Return [x, y] of the center of cell containing provided text 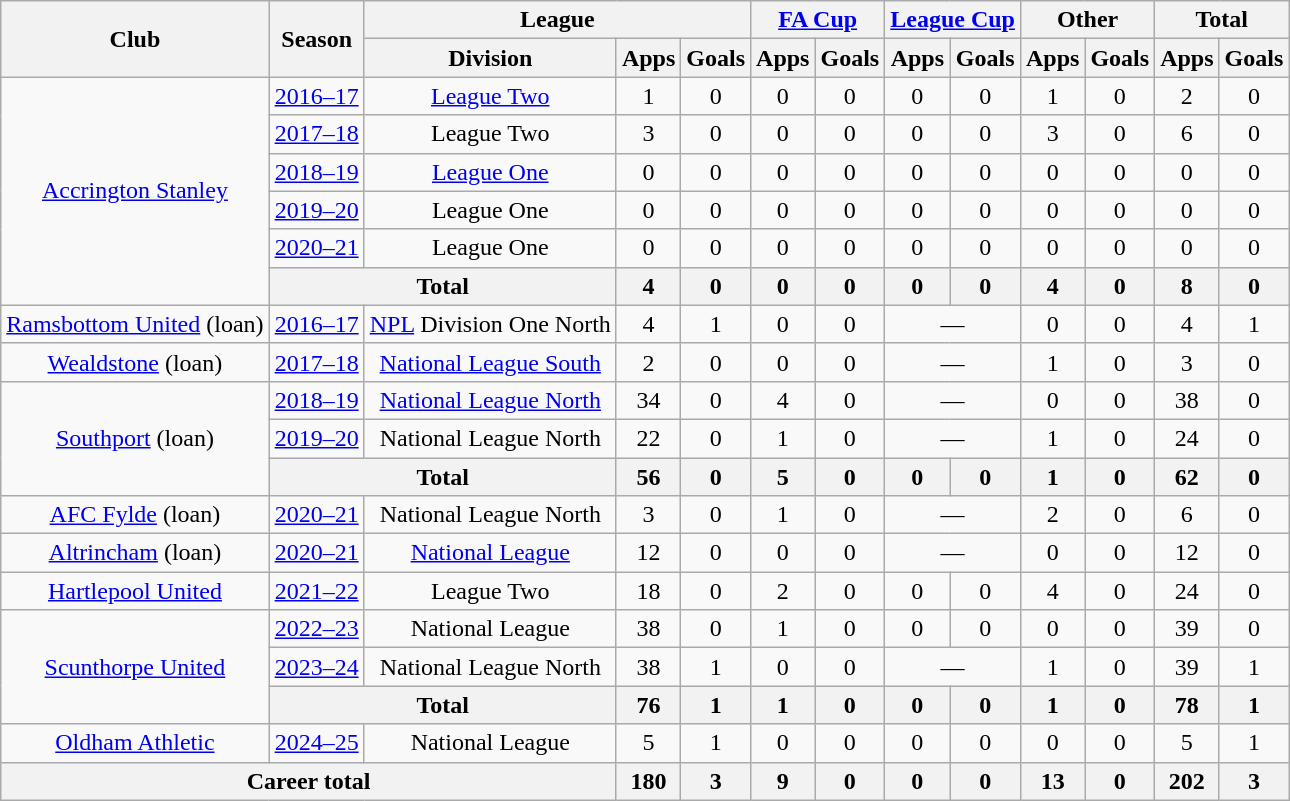
76 [648, 705]
13 [1052, 781]
Oldham Athletic [135, 743]
Season [316, 39]
2024–25 [316, 743]
Altrincham (loan) [135, 553]
180 [648, 781]
NPL Division One North [490, 324]
34 [648, 400]
Other [1087, 20]
22 [648, 438]
National League South [490, 362]
Accrington Stanley [135, 191]
18 [648, 591]
Division [490, 58]
78 [1187, 705]
202 [1187, 781]
League [557, 20]
62 [1187, 477]
AFC Fylde (loan) [135, 515]
8 [1187, 286]
Career total [309, 781]
Ramsbottom United (loan) [135, 324]
2021–22 [316, 591]
2023–24 [316, 667]
League Cup [953, 20]
FA Cup [818, 20]
Southport (loan) [135, 438]
2022–23 [316, 629]
9 [783, 781]
Hartlepool United [135, 591]
56 [648, 477]
Scunthorpe United [135, 667]
Club [135, 39]
Wealdstone (loan) [135, 362]
